Scan for the cell matching the given text and deliver its (x, y) coordinate at center. 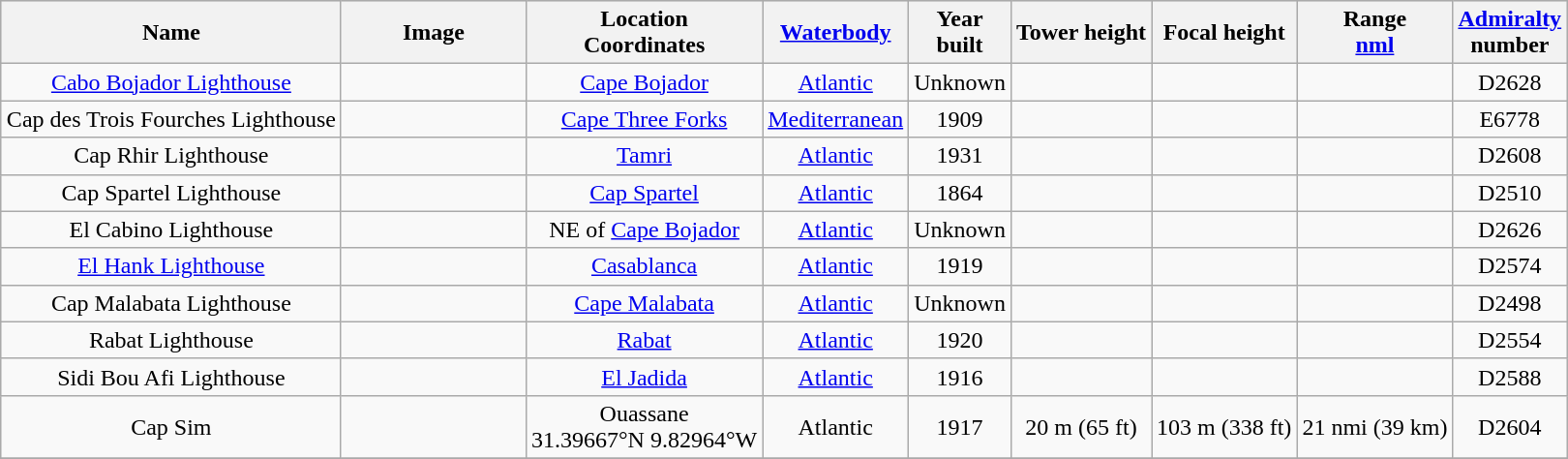
D2498 (1510, 303)
Cabo Bojador Lighthouse (170, 82)
20 m (65 ft) (1080, 426)
Cap Malabata Lighthouse (170, 303)
1864 (960, 193)
Image (434, 33)
Rangenml (1374, 33)
Cap Spartel Lighthouse (170, 193)
Cap Spartel (644, 193)
D2510 (1510, 193)
E6778 (1510, 119)
D2574 (1510, 266)
D2554 (1510, 340)
1916 (960, 377)
D2608 (1510, 156)
Tower height (1080, 33)
Rabat (644, 340)
D2626 (1510, 229)
D2588 (1510, 377)
Casablanca (644, 266)
El Jadida (644, 377)
Cape Malabata (644, 303)
1917 (960, 426)
Cape Three Forks (644, 119)
Yearbuilt (960, 33)
Cap Sim (170, 426)
Cap Rhir Lighthouse (170, 156)
Cape Bojador (644, 82)
1931 (960, 156)
1920 (960, 340)
Tamri (644, 156)
Location Coordinates (644, 33)
NE of Cape Bojador (644, 229)
21 nmi (39 km) (1374, 426)
El Cabino Lighthouse (170, 229)
D2628 (1510, 82)
Mediterranean (836, 119)
Focal height (1224, 33)
D2604 (1510, 426)
Rabat Lighthouse (170, 340)
El Hank Lighthouse (170, 266)
Ouassane31.39667°N 9.82964°W (644, 426)
1909 (960, 119)
Waterbody (836, 33)
Sidi Bou Afi Lighthouse (170, 377)
Admiraltynumber (1510, 33)
103 m (338 ft) (1224, 426)
Name (170, 33)
1919 (960, 266)
Cap des Trois Fourches Lighthouse (170, 119)
